Search for the cell housing the specified text and yield its [X, Y] center coordinate. 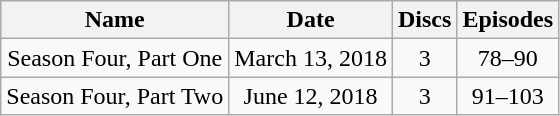
78–90 [508, 58]
June 12, 2018 [311, 96]
Date [311, 20]
Name [115, 20]
Discs [424, 20]
March 13, 2018 [311, 58]
Season Four, Part One [115, 58]
91–103 [508, 96]
Episodes [508, 20]
Season Four, Part Two [115, 96]
